Return (X, Y) of the center of cell containing provided text 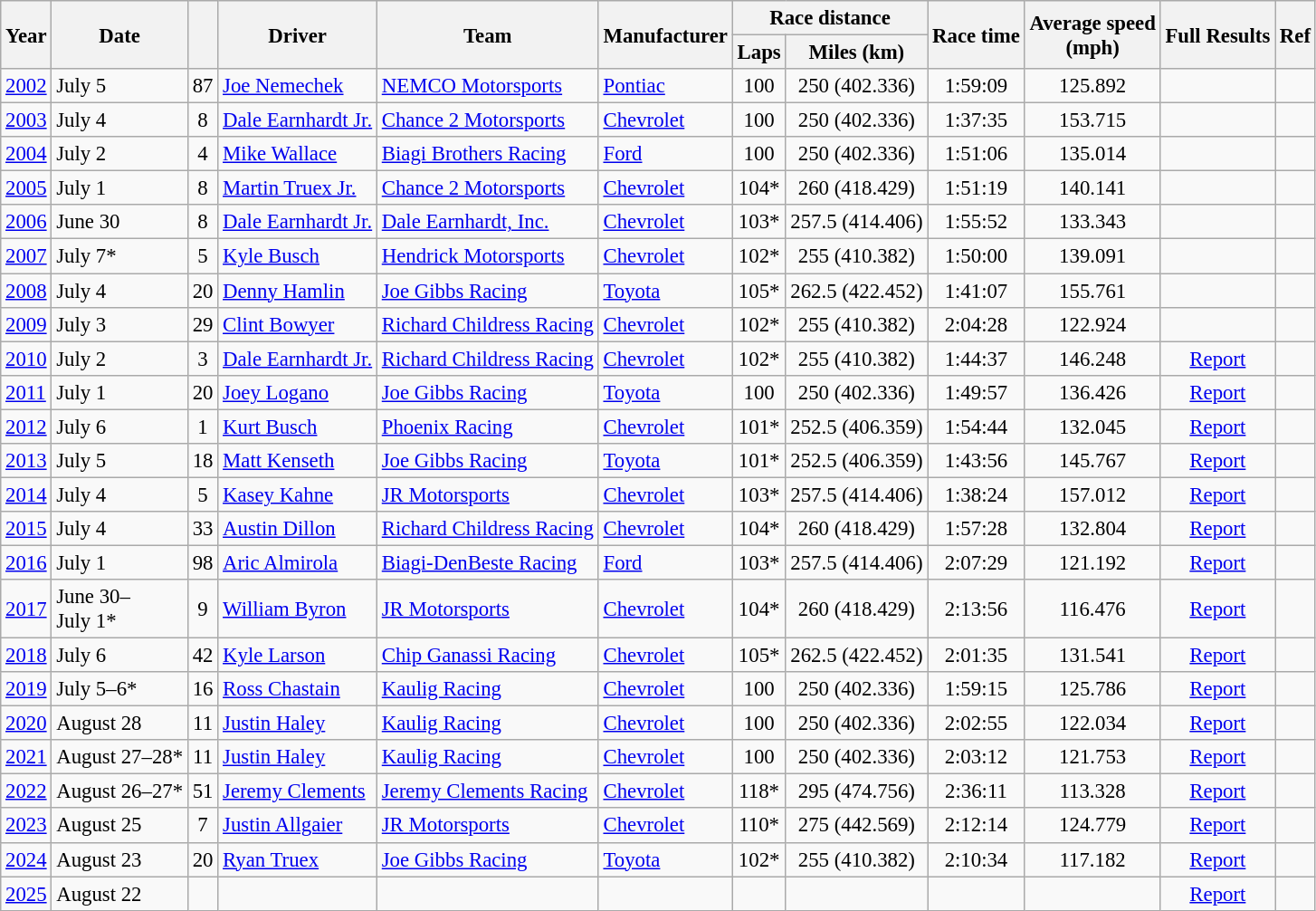
29 (203, 324)
2020 (26, 724)
118* (758, 791)
Aric Almirola (298, 562)
110* (758, 826)
Denny Hamlin (298, 291)
Kyle Busch (298, 256)
Mike Wallace (298, 154)
Jeremy Clements Racing (487, 791)
18 (203, 461)
122.034 (1092, 724)
2006 (26, 222)
Martin Truex Jr. (298, 188)
August 22 (119, 894)
275 (442.569) (856, 826)
2:13:56 (976, 609)
2:01:35 (976, 656)
1:38:24 (976, 494)
1:59:15 (976, 689)
33 (203, 529)
Biagi-DenBeste Racing (487, 562)
1:50:00 (976, 256)
131.541 (1092, 656)
132.045 (1092, 427)
155.761 (1092, 291)
2:10:34 (976, 859)
2:02:55 (976, 724)
139.091 (1092, 256)
Ross Chastain (298, 689)
136.426 (1092, 392)
2:12:14 (976, 826)
1:57:28 (976, 529)
2014 (26, 494)
2004 (26, 154)
122.924 (1092, 324)
9 (203, 609)
1:55:52 (976, 222)
2005 (26, 188)
116.476 (1092, 609)
1:44:37 (976, 359)
133.343 (1092, 222)
August 26–27* (119, 791)
3 (203, 359)
2018 (26, 656)
Kyle Larson (298, 656)
2012 (26, 427)
1:54:44 (976, 427)
1:51:06 (976, 154)
Joe Nemechek (298, 86)
2002 (26, 86)
Manufacturer (665, 34)
2021 (26, 757)
2016 (26, 562)
2:03:12 (976, 757)
153.715 (1092, 120)
2025 (26, 894)
2003 (26, 120)
Team (487, 34)
1:43:56 (976, 461)
2:07:29 (976, 562)
William Byron (298, 609)
Phoenix Racing (487, 427)
Year (26, 34)
Jeremy Clements (298, 791)
July 7* (119, 256)
Race time (976, 34)
2019 (26, 689)
July 5–6* (119, 689)
Biagi Brothers Racing (487, 154)
August 28 (119, 724)
Dale Earnhardt, Inc. (487, 222)
Joey Logano (298, 392)
Hendrick Motorsports (487, 256)
2024 (26, 859)
2007 (26, 256)
2013 (26, 461)
113.328 (1092, 791)
2011 (26, 392)
Kasey Kahne (298, 494)
4 (203, 154)
2023 (26, 826)
Matt Kenseth (298, 461)
Chip Ganassi Racing (487, 656)
125.892 (1092, 86)
July 3 (119, 324)
June 30–July 1* (119, 609)
August 23 (119, 859)
2022 (26, 791)
98 (203, 562)
Average speed(mph) (1092, 34)
146.248 (1092, 359)
51 (203, 791)
124.779 (1092, 826)
1 (203, 427)
2:36:11 (976, 791)
June 30 (119, 222)
1:51:19 (976, 188)
87 (203, 86)
Pontiac (665, 86)
Clint Bowyer (298, 324)
Ref (1296, 34)
157.012 (1092, 494)
132.804 (1092, 529)
August 25 (119, 826)
295 (474.756) (856, 791)
Miles (km) (856, 53)
August 27–28* (119, 757)
Laps (758, 53)
Race distance (830, 18)
Date (119, 34)
2:04:28 (976, 324)
Driver (298, 34)
Full Results (1217, 34)
121.192 (1092, 562)
2010 (26, 359)
Justin Allgaier (298, 826)
2017 (26, 609)
2015 (26, 529)
Kurt Busch (298, 427)
NEMCO Motorsports (487, 86)
140.141 (1092, 188)
1:41:07 (976, 291)
2008 (26, 291)
16 (203, 689)
135.014 (1092, 154)
Ryan Truex (298, 859)
1:59:09 (976, 86)
7 (203, 826)
42 (203, 656)
121.753 (1092, 757)
1:49:57 (976, 392)
2009 (26, 324)
1:37:35 (976, 120)
Austin Dillon (298, 529)
145.767 (1092, 461)
125.786 (1092, 689)
117.182 (1092, 859)
